Return (x, y) of the center of cell containing provided text 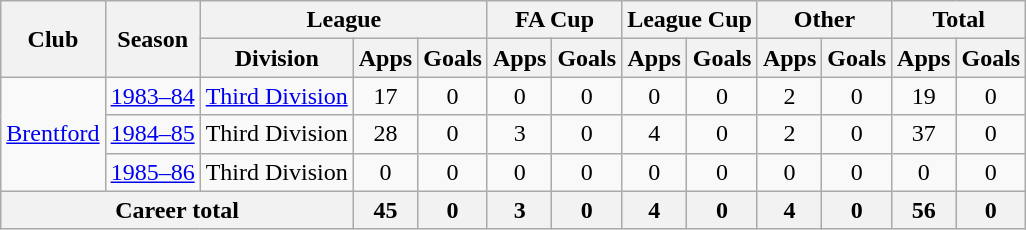
Brentford (53, 134)
League Cup (690, 20)
Other (824, 20)
1985–86 (152, 172)
Career total (177, 210)
1983–84 (152, 96)
28 (385, 134)
Division (276, 58)
Season (152, 39)
19 (924, 96)
FA Cup (554, 20)
Club (53, 39)
45 (385, 210)
37 (924, 134)
1984–85 (152, 134)
17 (385, 96)
Total (959, 20)
League (344, 20)
56 (924, 210)
